For the text-containing cell, return its midpoint in [X, Y] coordinate format. 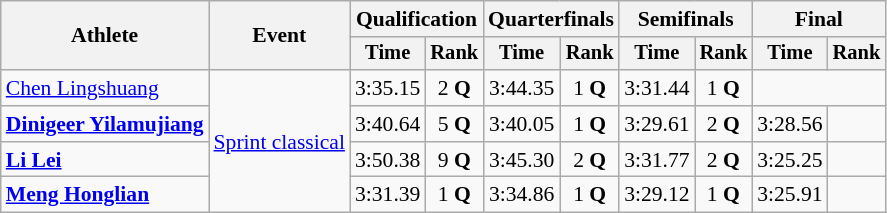
3:40.05 [522, 124]
Dinigeer Yilamujiang [105, 124]
Athlete [105, 36]
3:25.25 [790, 160]
Meng Honglian [105, 195]
3:40.64 [388, 124]
Event [280, 36]
Li Lei [105, 160]
3:25.91 [790, 195]
Sprint classical [280, 141]
3:29.61 [656, 124]
Quarterfinals [551, 19]
9 Q [454, 160]
Semifinals [686, 19]
3:34.86 [522, 195]
3:50.38 [388, 160]
3:31.44 [656, 88]
Qualification [416, 19]
3:28.56 [790, 124]
3:31.77 [656, 160]
5 Q [454, 124]
3:45.30 [522, 160]
3:35.15 [388, 88]
3:44.35 [522, 88]
3:31.39 [388, 195]
Chen Lingshuang [105, 88]
Final [818, 19]
3:29.12 [656, 195]
